For the text-containing cell, return its midpoint in (X, Y) coordinate format. 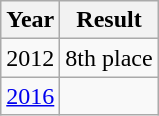
2016 (30, 96)
2012 (30, 58)
8th place (109, 58)
Result (109, 20)
Year (30, 20)
